Return (X, Y) of the center of cell containing provided text 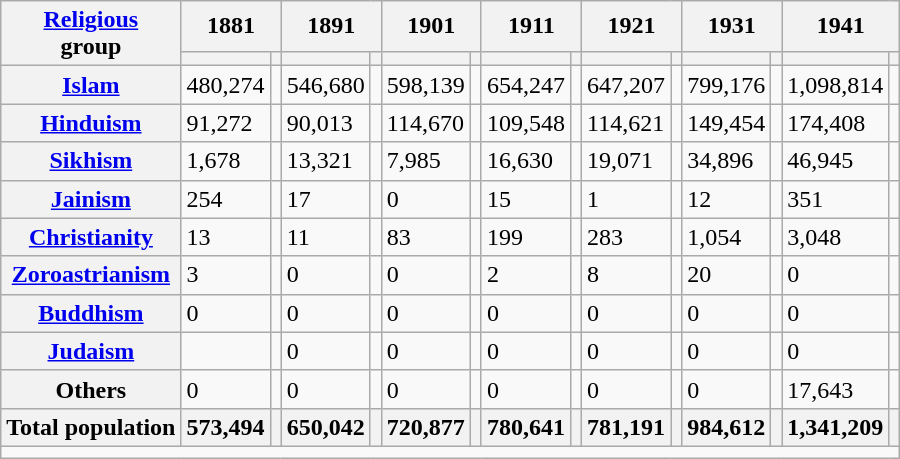
Christianity (91, 237)
3,048 (836, 237)
1891 (331, 26)
149,454 (726, 123)
283 (626, 237)
8 (626, 275)
199 (526, 237)
Sikhism (91, 161)
1,054 (726, 237)
17 (326, 199)
11 (326, 237)
1881 (231, 26)
12 (726, 199)
1901 (431, 26)
480,274 (226, 85)
1921 (632, 26)
13,321 (326, 161)
17,643 (836, 389)
16,630 (526, 161)
Religiousgroup (91, 34)
13 (226, 237)
720,877 (426, 427)
3 (226, 275)
20 (726, 275)
91,272 (226, 123)
2 (526, 275)
799,176 (726, 85)
Zoroastrianism (91, 275)
650,042 (326, 427)
546,680 (326, 85)
647,207 (626, 85)
83 (426, 237)
254 (226, 199)
Jainism (91, 199)
598,139 (426, 85)
114,621 (626, 123)
351 (836, 199)
1,678 (226, 161)
1911 (531, 26)
Total population (91, 427)
Hinduism (91, 123)
46,945 (836, 161)
984,612 (726, 427)
Islam (91, 85)
114,670 (426, 123)
1 (626, 199)
781,191 (626, 427)
109,548 (526, 123)
654,247 (526, 85)
1931 (732, 26)
15 (526, 199)
Judaism (91, 351)
7,985 (426, 161)
Others (91, 389)
34,896 (726, 161)
1941 (841, 26)
174,408 (836, 123)
Buddhism (91, 313)
1,098,814 (836, 85)
90,013 (326, 123)
573,494 (226, 427)
780,641 (526, 427)
1,341,209 (836, 427)
19,071 (626, 161)
